Identify which cell holds the provided text, then report its (x, y) central coordinate. 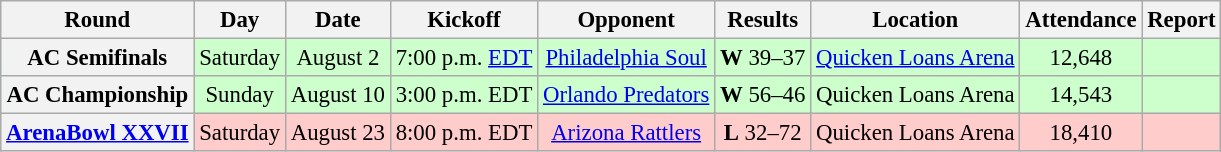
Results (763, 20)
August 2 (338, 58)
August 23 (338, 133)
Report (1182, 20)
Kickoff (464, 20)
Philadelphia Soul (626, 58)
18,410 (1081, 133)
W 39–37 (763, 58)
Sunday (240, 95)
Day (240, 20)
Opponent (626, 20)
W 56–46 (763, 95)
August 10 (338, 95)
12,648 (1081, 58)
L 32–72 (763, 133)
AC Semifinals (98, 58)
Attendance (1081, 20)
14,543 (1081, 95)
Date (338, 20)
ArenaBowl XXVII (98, 133)
3:00 p.m. EDT (464, 95)
8:00 p.m. EDT (464, 133)
Arizona Rattlers (626, 133)
Location (916, 20)
AC Championship (98, 95)
Orlando Predators (626, 95)
7:00 p.m. EDT (464, 58)
Round (98, 20)
